Output the (X, Y) coordinate of the center of the cell containing the given text.  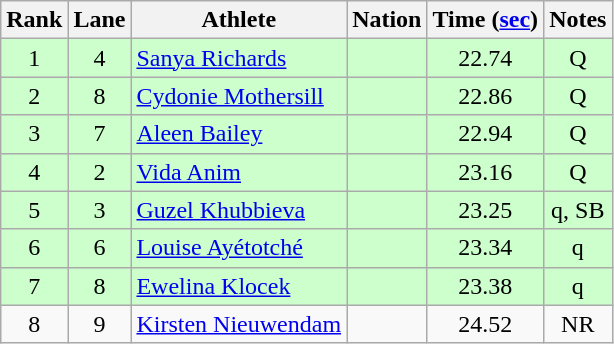
23.34 (486, 248)
22.74 (486, 58)
Time (sec) (486, 20)
5 (34, 210)
23.16 (486, 172)
22.94 (486, 134)
Cydonie Mothersill (239, 96)
23.38 (486, 286)
Ewelina Klocek (239, 286)
Aleen Bailey (239, 134)
Vida Anim (239, 172)
9 (100, 324)
q, SB (578, 210)
Lane (100, 20)
24.52 (486, 324)
NR (578, 324)
Kirsten Nieuwendam (239, 324)
Louise Ayétotché (239, 248)
Athlete (239, 20)
Notes (578, 20)
Rank (34, 20)
Guzel Khubbieva (239, 210)
22.86 (486, 96)
1 (34, 58)
Nation (387, 20)
23.25 (486, 210)
Sanya Richards (239, 58)
